Pinpoint the cell where the given text exists, returning its (X, Y) midpoint coordinate. 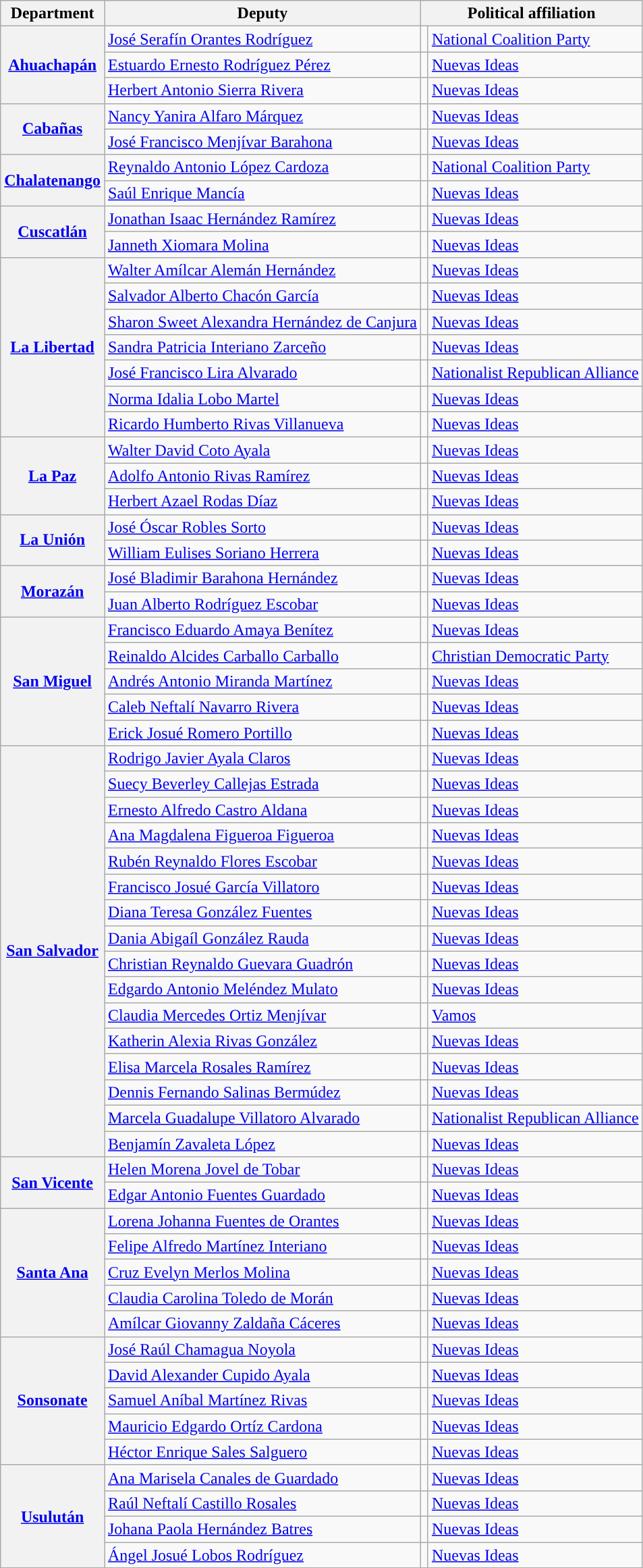
Cuscatlán (53, 232)
Christian Democratic Party (535, 655)
Salvador Alberto Chacón García (262, 296)
San Vicente (53, 1183)
Diana Teresa González Fuentes (262, 913)
Estuardo Ernesto Rodríguez Pérez (262, 65)
Reinaldo Alcides Carballo Carballo (262, 655)
Erick Josué Romero Portillo (262, 732)
Marcela Guadalupe Villatoro Alvarado (262, 1118)
Andrés Antonio Miranda Martínez (262, 681)
David Alexander Cupido Ayala (262, 1375)
La Unión (53, 540)
Helen Morena Jovel de Tobar (262, 1170)
Dennis Fernando Salinas Bermúdez (262, 1092)
Sonsonate (53, 1401)
Mauricio Edgardo Ortíz Cardona (262, 1426)
Jonathan Isaac Hernández Ramírez (262, 219)
William Eulises Soriano Herrera (262, 553)
Adolfo Antonio Rivas Ramírez (262, 476)
Héctor Enrique Sales Salguero (262, 1452)
Department (53, 13)
Lorena Johanna Fuentes de Orantes (262, 1221)
Johana Paola Hernández Batres (262, 1529)
Ernesto Alfredo Castro Aldana (262, 810)
San Salvador (53, 952)
Ana Magdalena Figueroa Figueroa (262, 836)
Saúl Enrique Mancía (262, 193)
Usulután (53, 1516)
Rodrigo Javier Ayala Claros (262, 759)
Rubén Reynaldo Flores Escobar (262, 861)
Suecy Beverley Callejas Estrada (262, 784)
San Miguel (53, 681)
José Francisco Menjívar Barahona (262, 142)
José Bladimir Barahona Hernández (262, 578)
Deputy (262, 13)
Cabañas (53, 129)
Caleb Neftalí Navarro Rivera (262, 707)
Santa Ana (53, 1272)
La Libertad (53, 347)
Ahuachapán (53, 65)
La Paz (53, 476)
José Serafín Orantes Rodríguez (262, 39)
Ricardo Humberto Rivas Villanueva (262, 425)
Herbert Antonio Sierra Rivera (262, 90)
José Raúl Chamagua Noyola (262, 1349)
Nancy Yanira Alfaro Márquez (262, 116)
Edgardo Antonio Meléndez Mulato (262, 990)
Christian Reynaldo Guevara Guadrón (262, 964)
Janneth Xiomara Molina (262, 244)
Chalatenango (53, 180)
Ángel Josué Lobos Rodríguez (262, 1555)
Ana Marisela Canales de Guardado (262, 1478)
Amílcar Giovanny Zaldaña Cáceres (262, 1324)
Claudia Mercedes Ortiz Menjívar (262, 1015)
Samuel Aníbal Martínez Rivas (262, 1401)
Edgar Antonio Fuentes Guardado (262, 1195)
Political affiliation (532, 13)
Vamos (535, 1015)
Norma Idalia Lobo Martel (262, 399)
Sharon Sweet Alexandra Hernández de Canjura (262, 322)
Morazán (53, 591)
Francisco Eduardo Amaya Benítez (262, 630)
Cruz Evelyn Merlos Molina (262, 1272)
Katherin Alexia Rivas González (262, 1041)
Claudia Carolina Toledo de Morán (262, 1298)
Raúl Neftalí Castillo Rosales (262, 1503)
Felipe Alfredo Martínez Interiano (262, 1247)
Walter Amílcar Alemán Hernández (262, 270)
Sandra Patricia Interiano Zarceño (262, 348)
Francisco Josué García Villatoro (262, 887)
Juan Alberto Rodríguez Escobar (262, 604)
José Francisco Lira Alvarado (262, 373)
Reynaldo Antonio López Cardoza (262, 167)
Elisa Marcela Rosales Ramírez (262, 1066)
José Óscar Robles Sorto (262, 527)
Herbert Azael Rodas Díaz (262, 502)
Dania Abigaíl González Rauda (262, 938)
Walter David Coto Ayala (262, 450)
Benjamín Zavaleta López (262, 1144)
